Return (X, Y) of the center of cell containing provided text 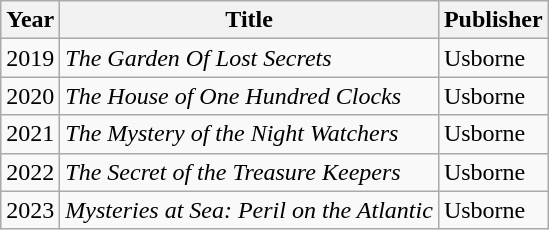
2020 (30, 96)
Mysteries at Sea: Peril on the Atlantic (250, 210)
2022 (30, 172)
Publisher (493, 20)
Title (250, 20)
2023 (30, 210)
The House of One Hundred Clocks (250, 96)
The Mystery of the Night Watchers (250, 134)
2021 (30, 134)
2019 (30, 58)
The Garden Of Lost Secrets (250, 58)
The Secret of the Treasure Keepers (250, 172)
Year (30, 20)
